Identify which cell holds the provided text, then report its (X, Y) central coordinate. 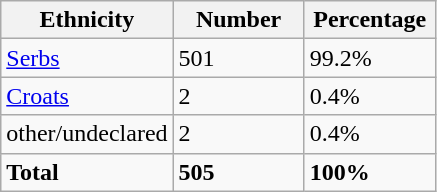
Croats (87, 96)
Number (238, 20)
505 (238, 172)
Ethnicity (87, 20)
Serbs (87, 58)
99.2% (370, 58)
other/undeclared (87, 134)
Percentage (370, 20)
501 (238, 58)
100% (370, 172)
Total (87, 172)
